Search for the cell housing the specified text and yield its [X, Y] center coordinate. 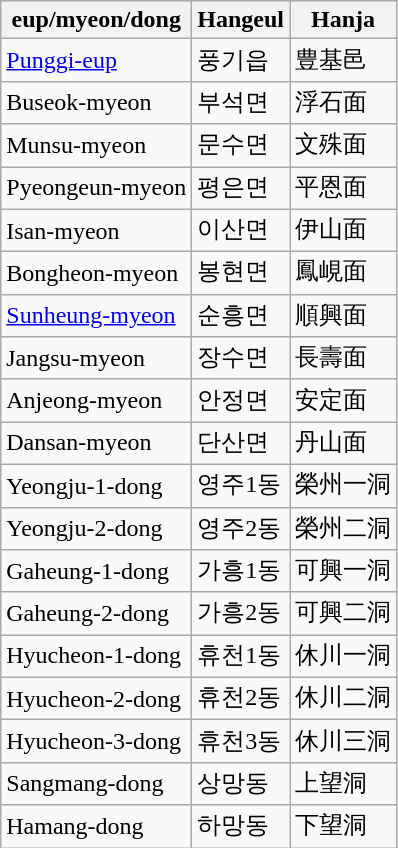
Gaheung-1-dong [96, 572]
鳳峴面 [344, 274]
長壽面 [344, 358]
Buseok-myeon [96, 102]
영주2동 [241, 528]
평은면 [241, 188]
문수면 [241, 146]
上望洞 [344, 784]
休川二洞 [344, 698]
Gaheung-2-dong [96, 614]
Anjeong-myeon [96, 400]
장수면 [241, 358]
순흥면 [241, 316]
丹山面 [344, 444]
풍기읍 [241, 60]
Hamang-dong [96, 826]
eup/myeon/dong [96, 20]
Hangeul [241, 20]
가흥2동 [241, 614]
安定面 [344, 400]
Hanja [344, 20]
Hyucheon-1-dong [96, 656]
가흥1동 [241, 572]
Pyeongeun-myeon [96, 188]
Dansan-myeon [96, 444]
봉현면 [241, 274]
휴천2동 [241, 698]
Punggi-eup [96, 60]
상망동 [241, 784]
Isan-myeon [96, 230]
Munsu-myeon [96, 146]
可興一洞 [344, 572]
이산면 [241, 230]
Hyucheon-3-dong [96, 742]
영주1동 [241, 486]
Yeongju-1-dong [96, 486]
하망동 [241, 826]
Yeongju-2-dong [96, 528]
下望洞 [344, 826]
Hyucheon-2-dong [96, 698]
Sangmang-dong [96, 784]
可興二洞 [344, 614]
휴천3동 [241, 742]
단산면 [241, 444]
Sunheung-myeon [96, 316]
浮石面 [344, 102]
안정면 [241, 400]
Jangsu-myeon [96, 358]
Bongheon-myeon [96, 274]
伊山面 [344, 230]
豊基邑 [344, 60]
榮州二洞 [344, 528]
文殊面 [344, 146]
부석면 [241, 102]
榮州一洞 [344, 486]
休川三洞 [344, 742]
順興面 [344, 316]
휴천1동 [241, 656]
平恩面 [344, 188]
休川一洞 [344, 656]
